Scan for the cell matching the given text and deliver its (x, y) coordinate at center. 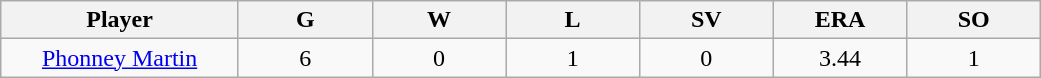
6 (305, 58)
SO (974, 20)
Player (120, 20)
L (573, 20)
W (439, 20)
Phonney Martin (120, 58)
G (305, 20)
ERA (840, 20)
3.44 (840, 58)
SV (706, 20)
